Scan for the cell matching the given text and deliver its [x, y] coordinate at center. 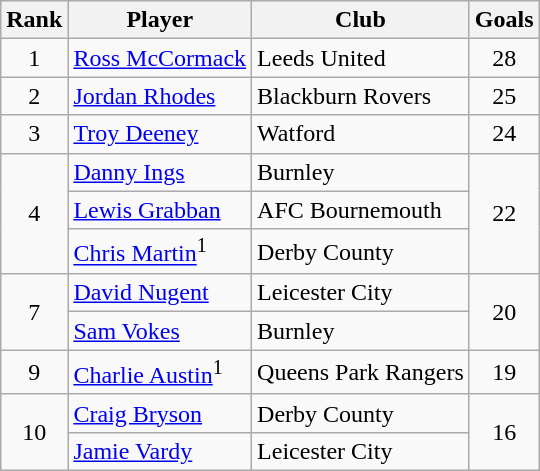
Chris Martin1 [160, 252]
4 [34, 214]
3 [34, 134]
22 [504, 214]
Danny Ings [160, 172]
Lewis Grabban [160, 210]
Sam Vokes [160, 331]
28 [504, 58]
24 [504, 134]
Player [160, 20]
David Nugent [160, 293]
19 [504, 372]
Leeds United [361, 58]
Jordan Rhodes [160, 96]
Blackburn Rovers [361, 96]
Ross McCormack [160, 58]
Jamie Vardy [160, 451]
16 [504, 432]
Craig Bryson [160, 413]
2 [34, 96]
7 [34, 312]
Watford [361, 134]
9 [34, 372]
Charlie Austin1 [160, 372]
10 [34, 432]
1 [34, 58]
20 [504, 312]
AFC Bournemouth [361, 210]
Club [361, 20]
Goals [504, 20]
Queens Park Rangers [361, 372]
Troy Deeney [160, 134]
Rank [34, 20]
25 [504, 96]
